Capture the cell that displays the provided text and extract its [x, y] central coordinate. 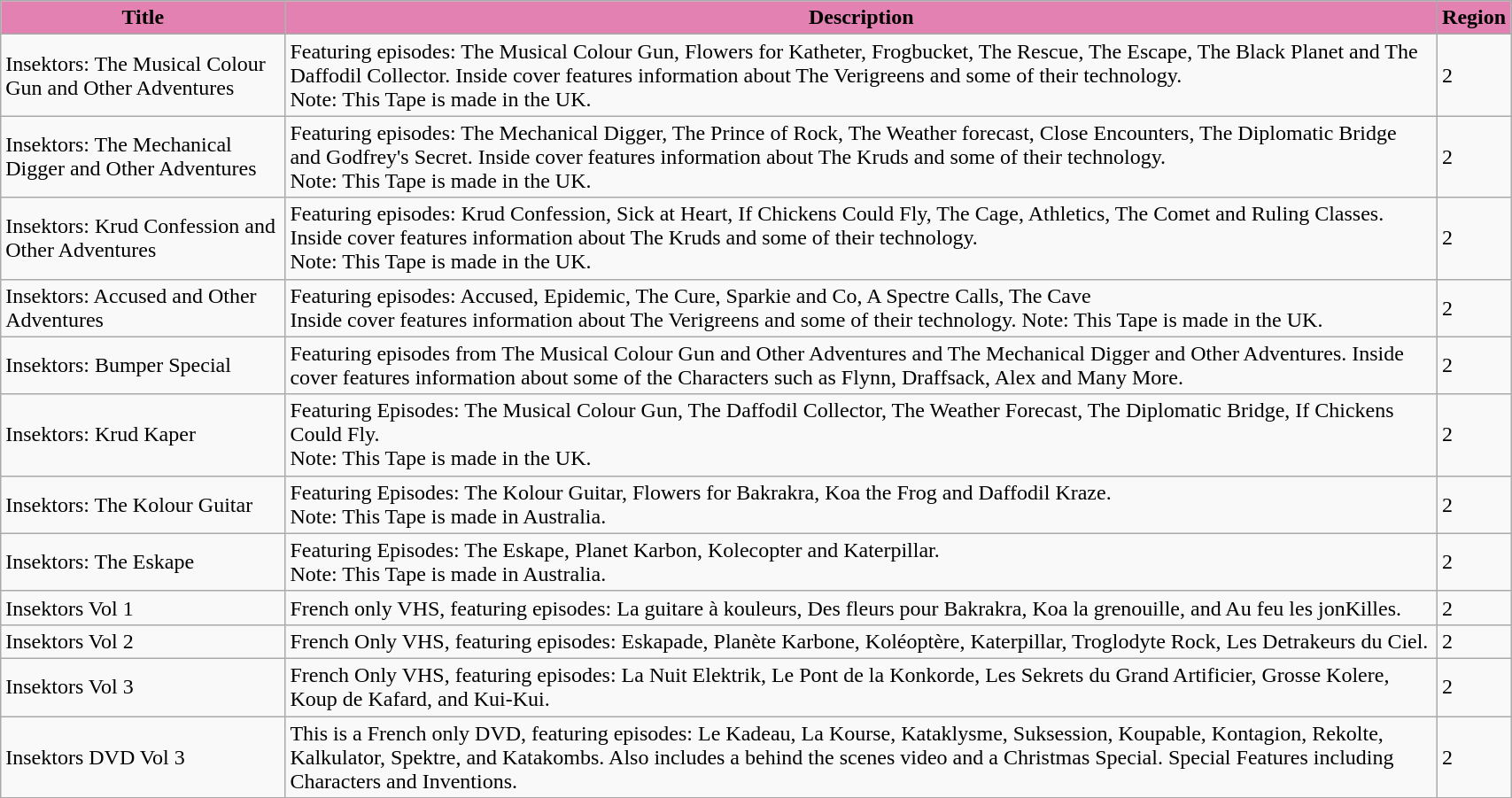
Insektors Vol 1 [143, 608]
Featuring Episodes: The Eskape, Planet Karbon, Kolecopter and Katerpillar.Note: This Tape is made in Australia. [861, 562]
Featuring Episodes: The Kolour Guitar, Flowers for Bakrakra, Koa the Frog and Daffodil Kraze.Note: This Tape is made in Australia. [861, 505]
Description [861, 18]
Insektors: Bumper Special [143, 365]
Insektors: Accused and Other Adventures [143, 308]
Insektors: Krud Confession and Other Adventures [143, 238]
Title [143, 18]
Insektors Vol 2 [143, 641]
Insektors DVD Vol 3 [143, 756]
Insektors: The Mechanical Digger and Other Adventures [143, 157]
Insektors: The Musical Colour Gun and Other Adventures [143, 75]
Region [1474, 18]
French Only VHS, featuring episodes: Eskapade, Planète Karbone, Koléoptère, Katerpillar, Troglodyte Rock, Les Detrakeurs du Ciel. [861, 641]
Insektors: Krud Kaper [143, 435]
Insektors: The Eskape [143, 562]
Insektors: The Kolour Guitar [143, 505]
French only VHS, featuring episodes: La guitare à kouleurs, Des fleurs pour Bakrakra, Koa la grenouille, and Au feu les jonKilles. [861, 608]
Insektors Vol 3 [143, 687]
